Detect which cell encompasses the target text, then output its [X, Y] center coordinate. 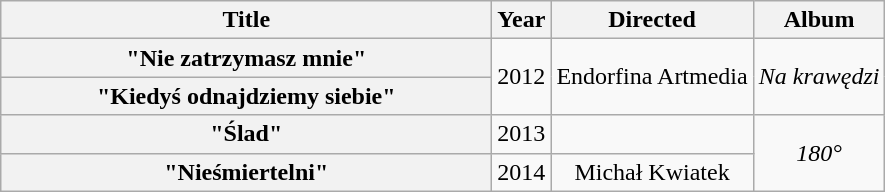
"Ślad" [246, 134]
2012 [522, 77]
Directed [652, 20]
"Nieśmiertelni" [246, 172]
Michał Kwiatek [652, 172]
Na krawędzi [819, 77]
Year [522, 20]
Endorfina Artmedia [652, 77]
180° [819, 153]
2013 [522, 134]
2014 [522, 172]
Album [819, 20]
"Kiedyś odnajdziemy siebie" [246, 96]
"Nie zatrzymasz mnie" [246, 58]
Title [246, 20]
